Locate the cell with the specified text and output its (x, y) center coordinate. 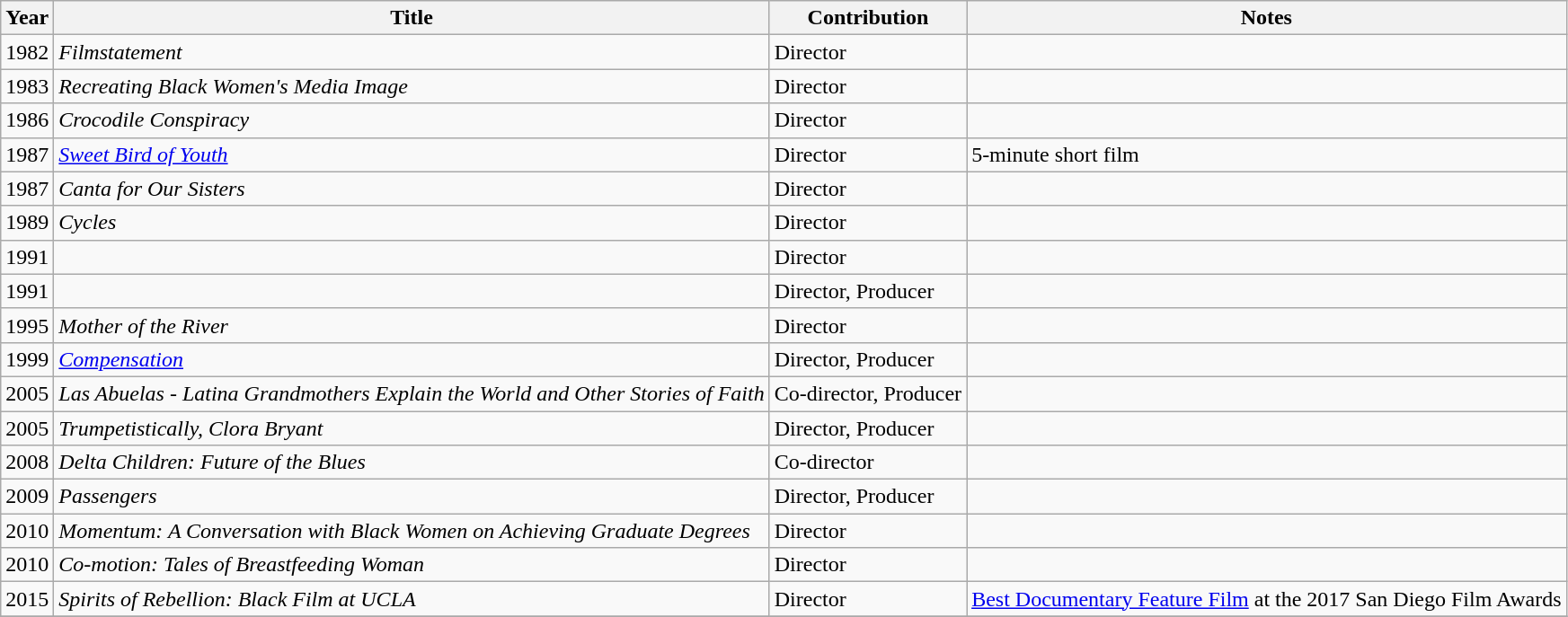
1982 (27, 52)
Cycles (412, 223)
Co-director, Producer (868, 393)
Momentum: A Conversation with Black Women on Achieving Graduate Degrees (412, 531)
Year (27, 18)
Delta Children: Future of the Blues (412, 463)
Las Abuelas - Latina Grandmothers Explain the World and Other Stories of Faith (412, 393)
Recreating Black Women's Media Image (412, 86)
Co-director (868, 463)
Notes (1267, 18)
Co-motion: Tales of Breastfeeding Woman (412, 565)
Canta for Our Sisters (412, 189)
1995 (27, 325)
Passengers (412, 497)
1983 (27, 86)
Title (412, 18)
Spirits of Rebellion: Black Film at UCLA (412, 599)
2008 (27, 463)
Trumpetistically, Clora Bryant (412, 428)
Sweet Bird of Youth (412, 154)
5-minute short film (1267, 154)
Contribution (868, 18)
2015 (27, 599)
1989 (27, 223)
Filmstatement (412, 52)
Mother of the River (412, 325)
1986 (27, 120)
Compensation (412, 359)
Crocodile Conspiracy (412, 120)
Best Documentary Feature Film at the 2017 San Diego Film Awards (1267, 599)
2009 (27, 497)
1999 (27, 359)
